From the cell containing the given text, extract its center point as (x, y) coordinate. 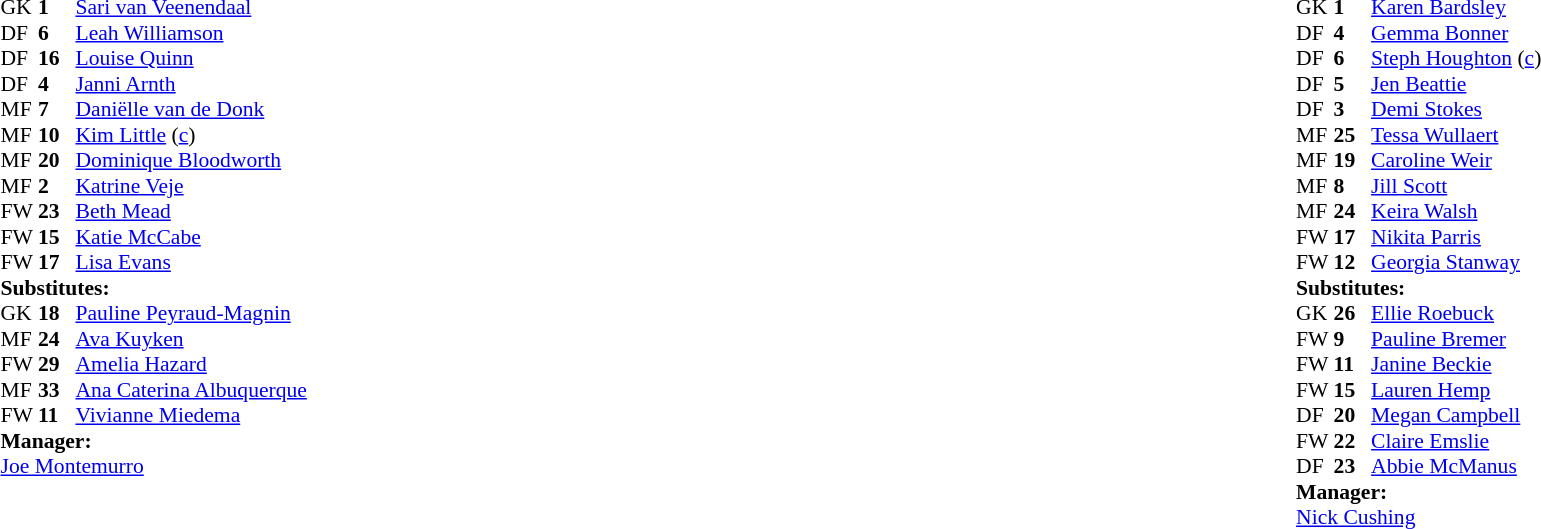
Lisa Evans (192, 263)
16 (57, 59)
Abbie McManus (1456, 467)
Caroline Weir (1456, 161)
Katie McCabe (192, 237)
9 (1353, 339)
19 (1353, 161)
3 (1353, 109)
Louise Quinn (192, 59)
Amelia Hazard (192, 365)
Pauline Bremer (1456, 339)
Ana Caterina Albuquerque (192, 390)
Dominique Bloodworth (192, 161)
29 (57, 365)
Ava Kuyken (192, 339)
Lauren Hemp (1456, 390)
Janine Beckie (1456, 365)
Jen Beattie (1456, 84)
Daniëlle van de Donk (192, 109)
Georgia Stanway (1456, 263)
12 (1353, 263)
22 (1353, 441)
7 (57, 109)
Nikita Parris (1456, 237)
Ellie Roebuck (1456, 313)
33 (57, 390)
Gemma Bonner (1456, 33)
Pauline Peyraud-Magnin (192, 313)
Vivianne Miedema (192, 415)
Leah Williamson (192, 33)
Megan Campbell (1456, 415)
10 (57, 135)
Demi Stokes (1456, 109)
Katrine Veje (192, 186)
Janni Arnth (192, 84)
5 (1353, 84)
18 (57, 313)
2 (57, 186)
Claire Emslie (1456, 441)
Kim Little (c) (192, 135)
Tessa Wullaert (1456, 135)
Joe Montemurro (153, 467)
26 (1353, 313)
8 (1353, 186)
Steph Houghton (c) (1456, 59)
Keira Walsh (1456, 211)
Jill Scott (1456, 186)
25 (1353, 135)
Beth Mead (192, 211)
